Find where the given text appears and provide that cell's center as (X, Y) coordinate. 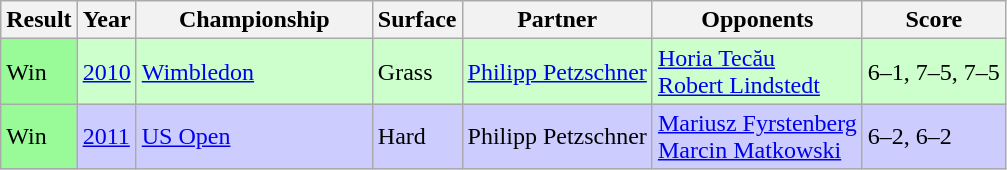
Score (934, 20)
Opponents (757, 20)
Year (106, 20)
Surface (417, 20)
2011 (106, 136)
2010 (106, 72)
US Open (254, 136)
6–2, 6–2 (934, 136)
Mariusz Fyrstenberg Marcin Matkowski (757, 136)
Wimbledon (254, 72)
Horia Tecău Robert Lindstedt (757, 72)
Grass (417, 72)
Championship (254, 20)
Hard (417, 136)
Result (39, 20)
Partner (557, 20)
6–1, 7–5, 7–5 (934, 72)
